Identify which cell holds the provided text, then report its [X, Y] central coordinate. 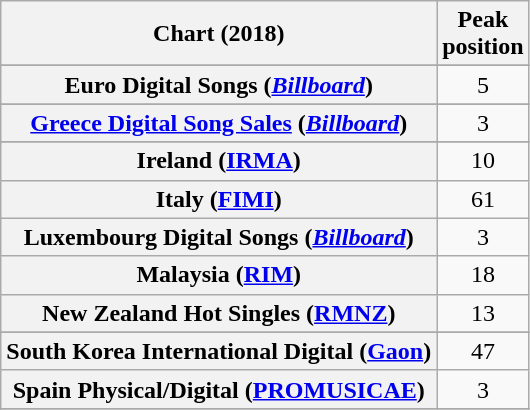
South Korea International Digital (Gaon) [219, 351]
61 [483, 199]
Malaysia (RIM) [219, 275]
13 [483, 313]
Chart (2018) [219, 34]
Peak position [483, 34]
Luxembourg Digital Songs (Billboard) [219, 237]
Ireland (IRMA) [219, 161]
Spain Physical/Digital (PROMUSICAE) [219, 389]
47 [483, 351]
5 [483, 85]
Greece Digital Song Sales (Billboard) [219, 123]
10 [483, 161]
Italy (FIMI) [219, 199]
New Zealand Hot Singles (RMNZ) [219, 313]
Euro Digital Songs (Billboard) [219, 85]
18 [483, 275]
